From the cell containing the given text, extract its center point as (X, Y) coordinate. 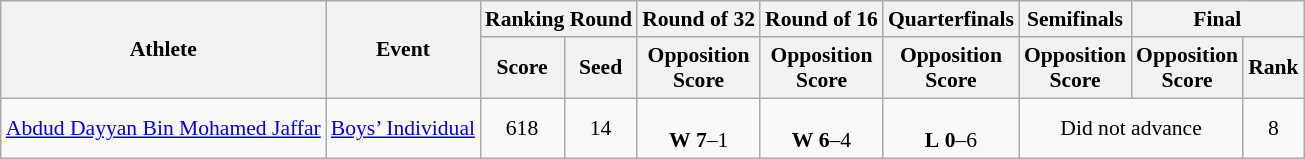
8 (1274, 128)
Round of 32 (698, 19)
Score (522, 68)
L 0–6 (951, 128)
618 (522, 128)
Seed (600, 68)
Did not advance (1131, 128)
Final (1218, 19)
14 (600, 128)
W 6–4 (822, 128)
Rank (1274, 68)
Ranking Round (558, 19)
Quarterfinals (951, 19)
Athlete (164, 50)
Event (403, 50)
Round of 16 (822, 19)
W 7–1 (698, 128)
Boys’ Individual (403, 128)
Abdud Dayyan Bin Mohamed Jaffar (164, 128)
Semifinals (1075, 19)
